Return the (X, Y) coordinate for the center point of the cell that contains the specified text.  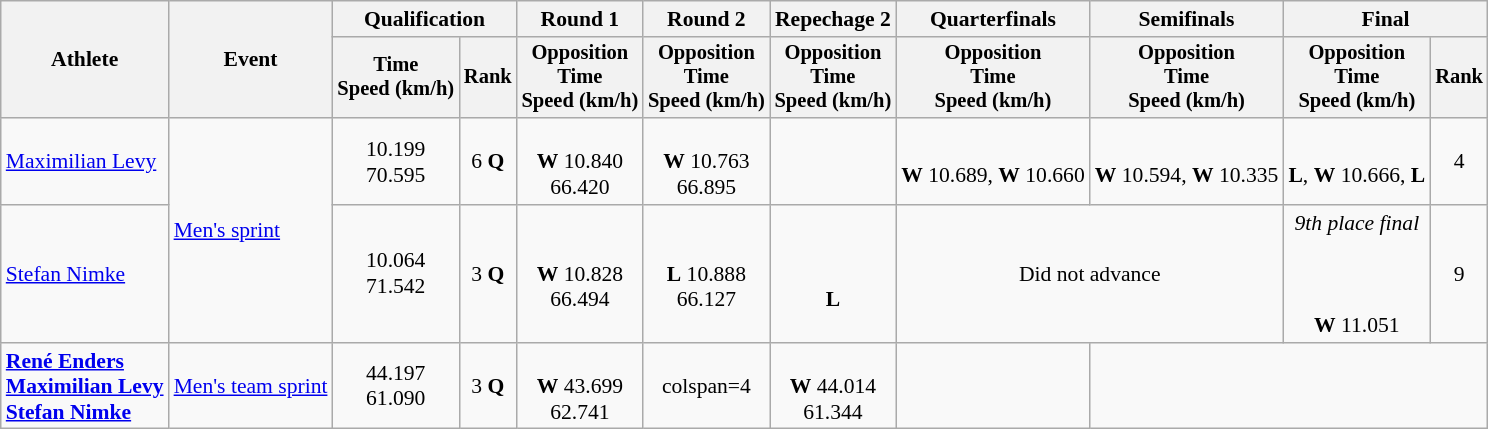
W 10.594, W 10.335 (1187, 162)
Repechage 2 (834, 19)
Stefan Nimke (85, 274)
W 10.76366.895 (706, 162)
Semifinals (1187, 19)
Quarterfinals (993, 19)
Event (251, 60)
TimeSpeed (km/h) (396, 78)
Men's sprint (251, 230)
W 10.82866.494 (580, 274)
Athlete (85, 60)
10.19970.595 (396, 162)
L, W 10.666, L (1356, 162)
9th place finalW 11.051 (1356, 274)
W 10.689, W 10.660 (993, 162)
6 Q (488, 162)
3 Q (488, 274)
9 (1459, 274)
10.06471.542 (396, 274)
Qualification (424, 19)
W 10.84066.420 (580, 162)
L (834, 274)
Maximilian Levy (85, 162)
L 10.88866.127 (706, 274)
Final (1385, 19)
Round 2 (706, 19)
4 (1459, 162)
Did not advance (1090, 274)
Round 1 (580, 19)
